Determine the [x, y] coordinate at the center of the cell enclosing the given text.  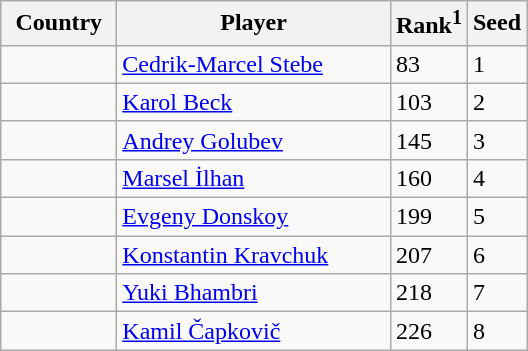
Yuki Bhambri [254, 293]
Evgeny Donskoy [254, 217]
Marsel İlhan [254, 178]
Country [59, 24]
Seed [496, 24]
4 [496, 178]
8 [496, 331]
Karol Beck [254, 102]
7 [496, 293]
Player [254, 24]
103 [428, 102]
5 [496, 217]
2 [496, 102]
Konstantin Kravchuk [254, 255]
3 [496, 140]
Kamil Čapkovič [254, 331]
226 [428, 331]
Cedrik-Marcel Stebe [254, 64]
207 [428, 255]
160 [428, 178]
1 [496, 64]
Andrey Golubev [254, 140]
Rank1 [428, 24]
83 [428, 64]
145 [428, 140]
218 [428, 293]
199 [428, 217]
6 [496, 255]
